Determine the (x, y) coordinate at the center of the cell enclosing the given text.  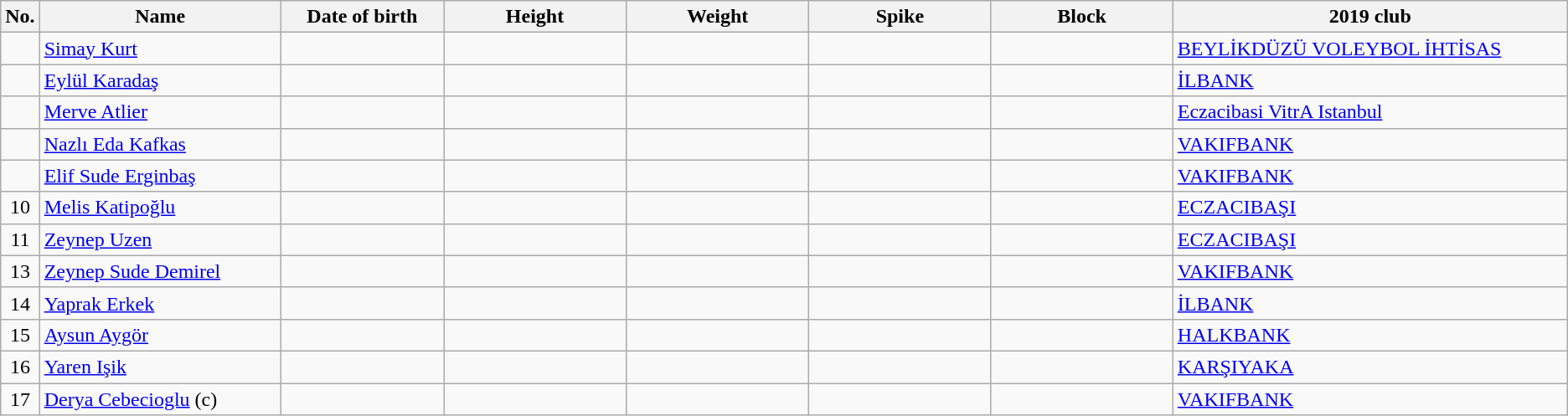
Derya Cebecioglu (c) (160, 399)
Height (535, 17)
BEYLİKDÜZÜ VOLEYBOL İHTİSAS (1370, 49)
2019 club (1370, 17)
Aysun Aygör (160, 335)
KARŞIYAKA (1370, 367)
Spike (900, 17)
Block (1082, 17)
16 (20, 367)
15 (20, 335)
Yaprak Erkek (160, 303)
Yaren Işik (160, 367)
13 (20, 271)
No. (20, 17)
Zeynep Uzen (160, 239)
Melis Katipoğlu (160, 208)
Date of birth (362, 17)
Weight (718, 17)
Eylül Karadaş (160, 80)
HALKBANK (1370, 335)
Name (160, 17)
Merve Atlier (160, 112)
10 (20, 208)
11 (20, 239)
Eczacibasi VitrA Istanbul (1370, 112)
17 (20, 399)
Simay Kurt (160, 49)
Zeynep Sude Demirel (160, 271)
14 (20, 303)
Nazlı Eda Kafkas (160, 144)
Elif Sude Erginbaş (160, 176)
